For the text-containing cell, return its midpoint in (X, Y) coordinate format. 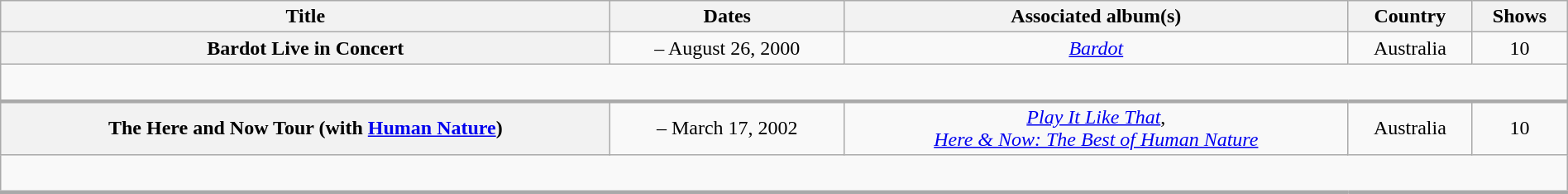
Title (306, 17)
Shows (1520, 17)
Country (1410, 17)
Bardot Live in Concert (306, 48)
The Here and Now Tour (with Human Nature) (306, 128)
Associated album(s) (1097, 17)
– March 17, 2002 (728, 128)
Dates (728, 17)
– August 26, 2000 (728, 48)
Play It Like That,Here & Now: The Best of Human Nature (1097, 128)
Bardot (1097, 48)
